Identify which cell holds the provided text, then report its (x, y) central coordinate. 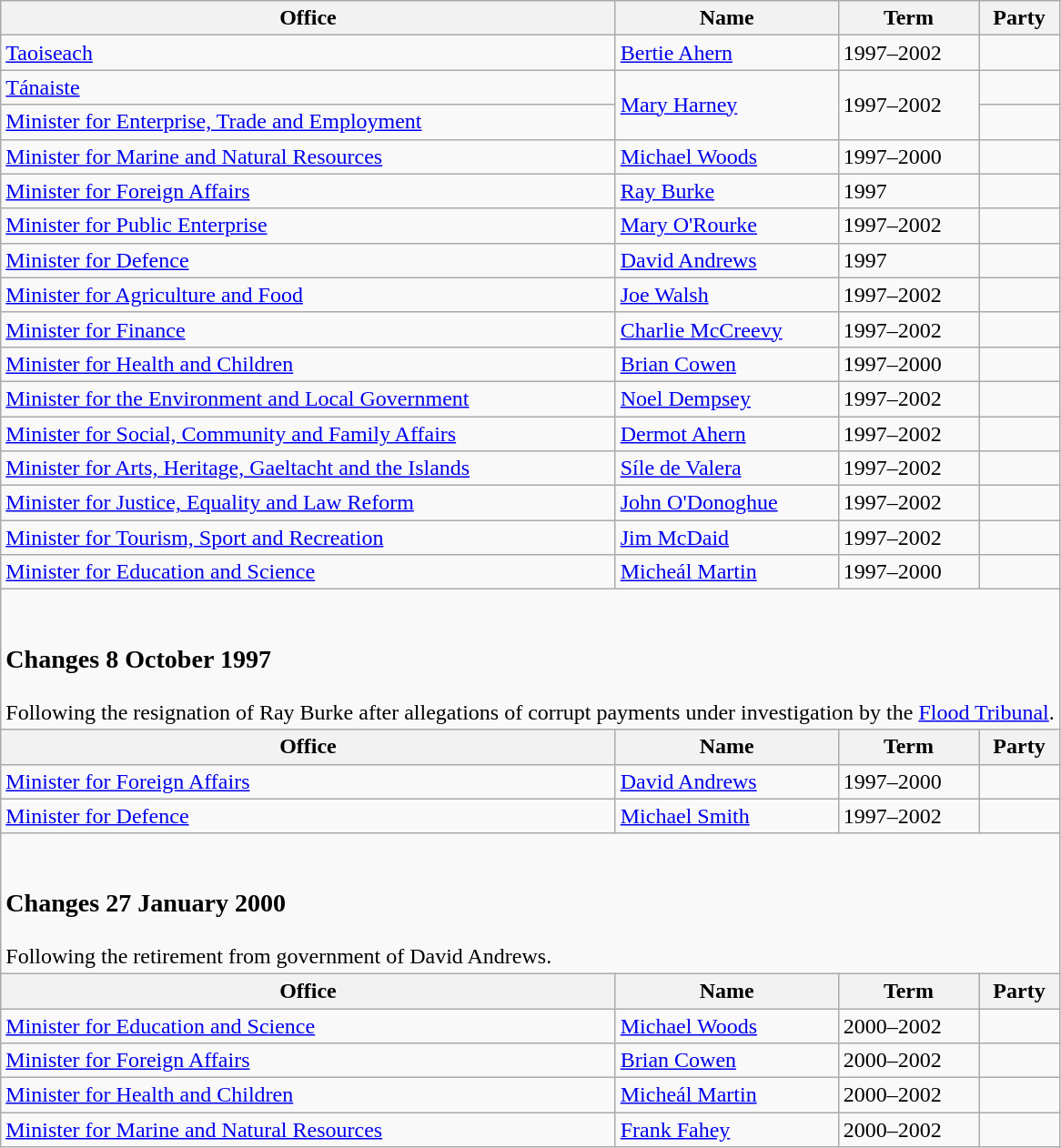
Changes 27 January 2000Following the retirement from government of David Andrews. (530, 903)
Minister for Enterprise, Trade and Employment (308, 122)
Minister for Agriculture and Food (308, 295)
Mary O'Rourke (726, 226)
Charlie McCreevy (726, 329)
Síle de Valera (726, 468)
Minister for Social, Community and Family Affairs (308, 434)
Noel Dempsey (726, 398)
Bertie Ahern (726, 53)
Mary Harney (726, 105)
Taoiseach (308, 53)
Minister for the Environment and Local Government (308, 398)
Frank Fahey (726, 1130)
Minister for Finance (308, 329)
Jim McDaid (726, 538)
Minister for Public Enterprise (308, 226)
Minister for Arts, Heritage, Gaeltacht and the Islands (308, 468)
Tánaiste (308, 87)
Joe Walsh (726, 295)
Dermot Ahern (726, 434)
Minister for Justice, Equality and Law Reform (308, 503)
Changes 8 October 1997Following the resignation of Ray Burke after allegations of corrupt payments under investigation by the Flood Tribunal. (530, 660)
John O'Donoghue (726, 503)
Michael Smith (726, 816)
Ray Burke (726, 191)
Minister for Tourism, Sport and Recreation (308, 538)
